Search for the cell housing the specified text and yield its [X, Y] center coordinate. 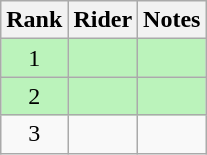
Rank [34, 20]
2 [34, 96]
3 [34, 134]
Rider [103, 20]
Notes [172, 20]
1 [34, 58]
